Locate the cell with the specified text and output its (x, y) center coordinate. 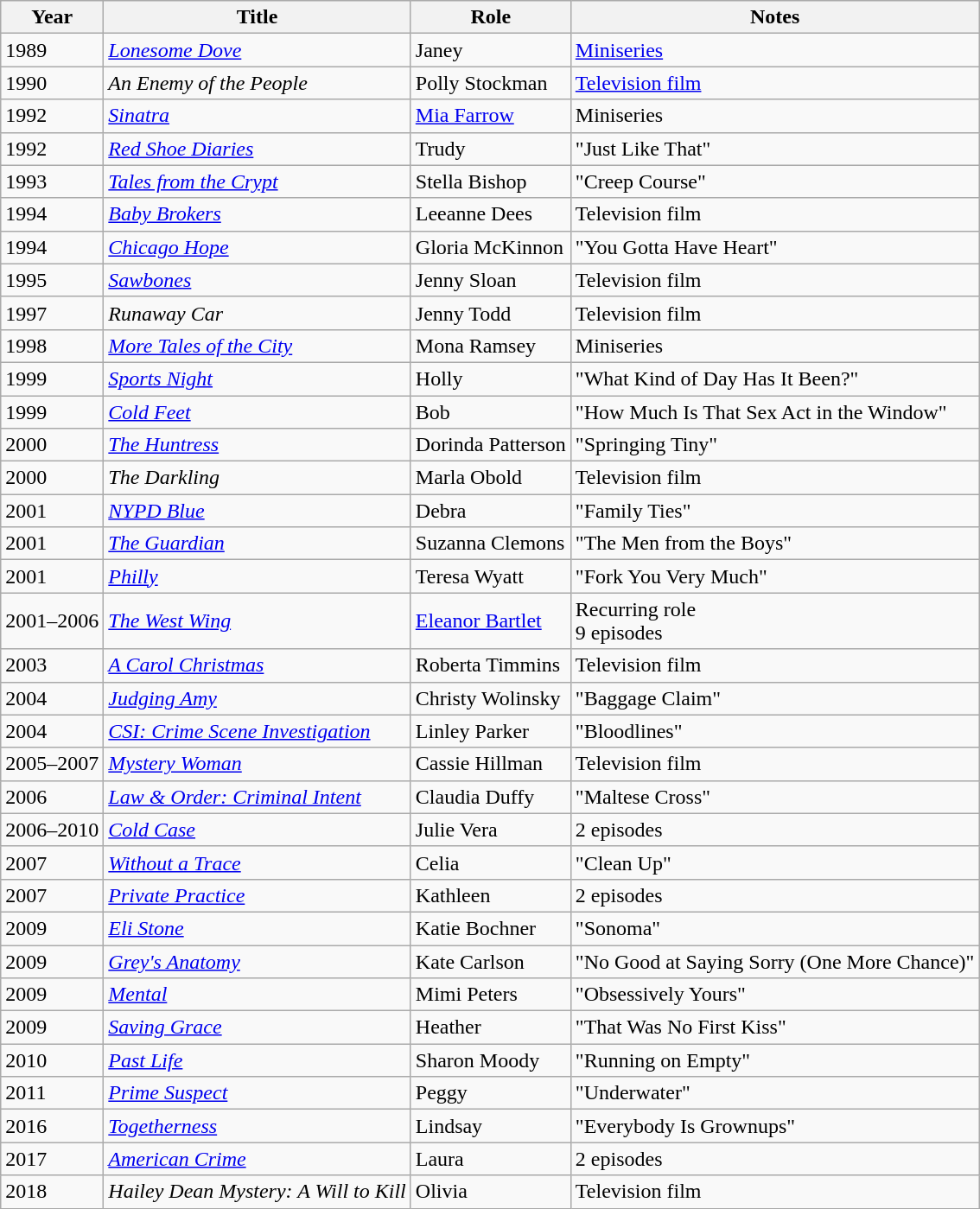
"Clean Up" (774, 862)
Philly (258, 576)
Bob (491, 412)
Mystery Woman (258, 764)
Past Life (258, 1060)
Saving Grace (258, 1028)
Stella Bishop (491, 181)
2005–2007 (52, 764)
"Maltese Cross" (774, 797)
Sharon Moody (491, 1060)
An Enemy of the People (258, 83)
Trudy (491, 149)
Kate Carlson (491, 962)
"Family Ties" (774, 511)
Jenny Todd (491, 313)
Jenny Sloan (491, 280)
2018 (52, 1192)
Marla Obold (491, 478)
Heather (491, 1028)
Judging Amy (258, 698)
Lindsay (491, 1126)
2006 (52, 797)
Red Shoe Diaries (258, 149)
Kathleen (491, 895)
Leeanne Dees (491, 214)
Sports Night (258, 379)
Grey's Anatomy (258, 962)
Teresa Wyatt (491, 576)
Eli Stone (258, 928)
Mental (258, 995)
Peggy (491, 1093)
1993 (52, 181)
A Carol Christmas (258, 665)
"Running on Empty" (774, 1060)
Private Practice (258, 895)
Gloria McKinnon (491, 247)
Olivia (491, 1192)
Runaway Car (258, 313)
Cold Case (258, 830)
Katie Bochner (491, 928)
1989 (52, 50)
NYPD Blue (258, 511)
Title (258, 17)
2011 (52, 1093)
Roberta Timmins (491, 665)
Celia (491, 862)
Law & Order: Criminal Intent (258, 797)
"Bloodlines" (774, 731)
"Creep Course" (774, 181)
1997 (52, 313)
Togetherness (258, 1126)
"No Good at Saying Sorry (One More Chance)" (774, 962)
CSI: Crime Scene Investigation (258, 731)
Dorinda Patterson (491, 445)
"Fork You Very Much" (774, 576)
Sinatra (258, 116)
Prime Suspect (258, 1093)
2003 (52, 665)
Linley Parker (491, 731)
"Obsessively Yours" (774, 995)
"Just Like That" (774, 149)
Julie Vera (491, 830)
"That Was No First Kiss" (774, 1028)
Year (52, 17)
Eleanor Bartlet (491, 620)
Cassie Hillman (491, 764)
2010 (52, 1060)
"Baggage Claim" (774, 698)
1998 (52, 346)
Hailey Dean Mystery: A Will to Kill (258, 1192)
"How Much Is That Sex Act in the Window" (774, 412)
Debra (491, 511)
Mimi Peters (491, 995)
1995 (52, 280)
"What Kind of Day Has It Been?" (774, 379)
More Tales of the City (258, 346)
2017 (52, 1159)
"Everybody Is Grownups" (774, 1126)
American Crime (258, 1159)
Janey (491, 50)
Mia Farrow (491, 116)
The West Wing (258, 620)
Chicago Hope (258, 247)
Notes (774, 17)
Tales from the Crypt (258, 181)
2016 (52, 1126)
The Huntress (258, 445)
Role (491, 17)
2001–2006 (52, 620)
Cold Feet (258, 412)
Suzanna Clemons (491, 544)
Mona Ramsey (491, 346)
Laura (491, 1159)
The Darkling (258, 478)
Lonesome Dove (258, 50)
"Sonoma" (774, 928)
Without a Trace (258, 862)
"The Men from the Boys" (774, 544)
Claudia Duffy (491, 797)
"You Gotta Have Heart" (774, 247)
"Underwater" (774, 1093)
1990 (52, 83)
Holly (491, 379)
Baby Brokers (258, 214)
Christy Wolinsky (491, 698)
The Guardian (258, 544)
"Springing Tiny" (774, 445)
Recurring role9 episodes (774, 620)
2006–2010 (52, 830)
Sawbones (258, 280)
Polly Stockman (491, 83)
